For the text-containing cell, return its midpoint in (x, y) coordinate format. 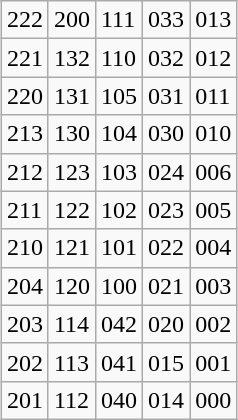
030 (166, 134)
200 (72, 20)
112 (72, 400)
020 (166, 324)
120 (72, 286)
130 (72, 134)
010 (214, 134)
202 (24, 362)
101 (118, 248)
006 (214, 172)
210 (24, 248)
041 (118, 362)
003 (214, 286)
024 (166, 172)
014 (166, 400)
212 (24, 172)
111 (118, 20)
023 (166, 210)
213 (24, 134)
004 (214, 248)
122 (72, 210)
121 (72, 248)
013 (214, 20)
105 (118, 96)
031 (166, 96)
222 (24, 20)
022 (166, 248)
114 (72, 324)
002 (214, 324)
123 (72, 172)
100 (118, 286)
211 (24, 210)
015 (166, 362)
005 (214, 210)
000 (214, 400)
203 (24, 324)
221 (24, 58)
220 (24, 96)
021 (166, 286)
110 (118, 58)
132 (72, 58)
011 (214, 96)
033 (166, 20)
102 (118, 210)
131 (72, 96)
103 (118, 172)
001 (214, 362)
040 (118, 400)
104 (118, 134)
204 (24, 286)
032 (166, 58)
113 (72, 362)
201 (24, 400)
042 (118, 324)
012 (214, 58)
